Find where the given text appears and provide that cell's center as [X, Y] coordinate. 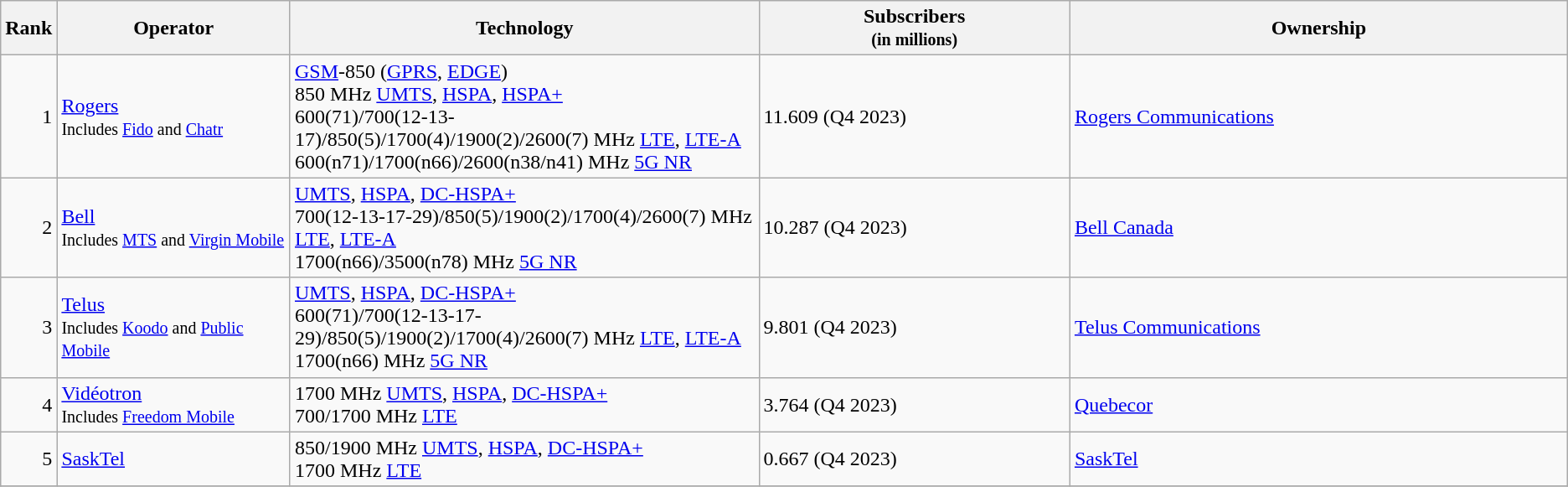
Bell Canada [1318, 228]
Rogers Communications [1318, 117]
2 [28, 228]
11.609 (Q4 2023) [915, 117]
Technology [524, 28]
1 [28, 117]
850/1900 MHz UMTS, HSPA, DC-HSPA+ 1700 MHz LTE [524, 459]
Operator [174, 28]
VidéotronIncludes Freedom Mobile [174, 404]
5 [28, 459]
4 [28, 404]
Telus Communications [1318, 327]
Quebecor [1318, 404]
UMTS, HSPA, DC-HSPA+ 700(12-13-17-29)/850(5)/1900(2)/1700(4)/2600(7) MHz LTE, LTE-A1700(n66)/3500(n78) MHz 5G NR [524, 228]
Rank [28, 28]
10.287 (Q4 2023) [915, 228]
TelusIncludes Koodo and Public Mobile [174, 327]
UMTS, HSPA, DC-HSPA+ 600(71)/700(12-13-17-29)/850(5)/1900(2)/1700(4)/2600(7) MHz LTE, LTE-A1700(n66) MHz 5G NR [524, 327]
Subscribers(in millions) [915, 28]
3 [28, 327]
1700 MHz UMTS, HSPA, DC-HSPA+700/1700 MHz LTE [524, 404]
3.764 (Q4 2023) [915, 404]
9.801 (Q4 2023) [915, 327]
0.667 (Q4 2023) [915, 459]
BellIncludes MTS and Virgin Mobile [174, 228]
Ownership [1318, 28]
RogersIncludes Fido and Chatr [174, 117]
